For the text-containing cell, return its midpoint in (X, Y) coordinate format. 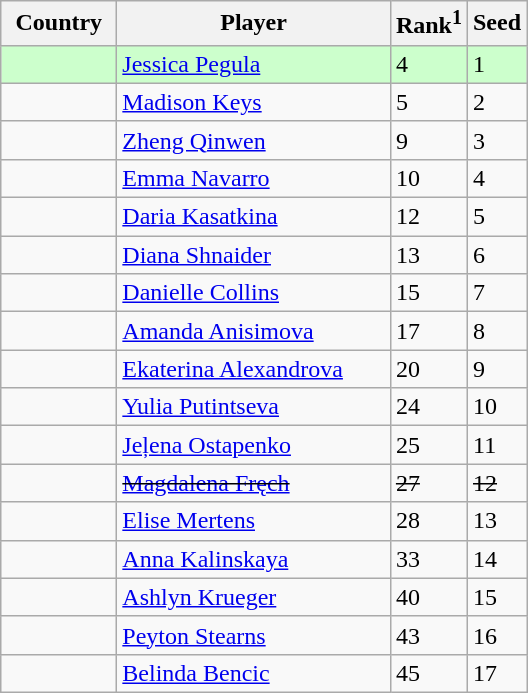
Yulia Putintseva (254, 407)
Elise Mertens (254, 521)
Ekaterina Alexandrova (254, 369)
33 (428, 559)
Zheng Qinwen (254, 140)
24 (428, 407)
6 (496, 255)
Rank1 (428, 24)
Ashlyn Krueger (254, 597)
8 (496, 331)
Diana Shnaider (254, 255)
Danielle Collins (254, 293)
40 (428, 597)
Jeļena Ostapenko (254, 445)
Emma Navarro (254, 178)
Daria Kasatkina (254, 217)
Player (254, 24)
27 (428, 483)
16 (496, 635)
Madison Keys (254, 102)
11 (496, 445)
2 (496, 102)
7 (496, 293)
Country (59, 24)
25 (428, 445)
28 (428, 521)
1 (496, 64)
Seed (496, 24)
Jessica Pegula (254, 64)
Amanda Anisimova (254, 331)
Magdalena Fręch (254, 483)
Anna Kalinskaya (254, 559)
Peyton Stearns (254, 635)
43 (428, 635)
20 (428, 369)
14 (496, 559)
45 (428, 673)
3 (496, 140)
Belinda Bencic (254, 673)
